For the text-containing cell, return its midpoint in (x, y) coordinate format. 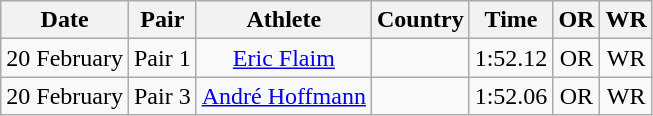
Eric Flaim (284, 58)
André Hoffmann (284, 96)
Pair (162, 20)
Pair 1 (162, 58)
Athlete (284, 20)
Country (420, 20)
Pair 3 (162, 96)
Time (511, 20)
Date (65, 20)
1:52.12 (511, 58)
1:52.06 (511, 96)
